Scan for the cell matching the given text and deliver its [x, y] coordinate at center. 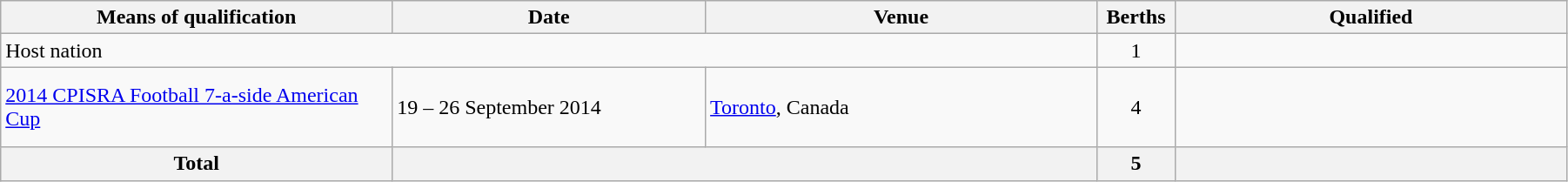
Venue [901, 17]
Berths [1136, 17]
4 [1136, 107]
Date [549, 17]
Host nation [549, 51]
5 [1136, 164]
Qualified [1370, 17]
Toronto, Canada [901, 107]
Total [197, 164]
19 – 26 September 2014 [549, 107]
Means of qualification [197, 17]
1 [1136, 51]
2014 CPISRA Football 7-a-side American Cup [197, 107]
